Provide the (x, y) coordinate of the cell's center where the given text is located.  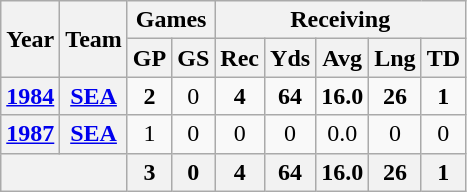
Receiving (340, 20)
0.0 (342, 134)
Year (30, 39)
1984 (30, 96)
Avg (342, 58)
Team (94, 39)
GS (194, 58)
3 (149, 172)
Games (170, 20)
1987 (30, 134)
TD (443, 58)
Yds (290, 58)
Rec (240, 58)
GP (149, 58)
2 (149, 96)
Lng (395, 58)
